Find where the given text appears and provide that cell's center as (X, Y) coordinate. 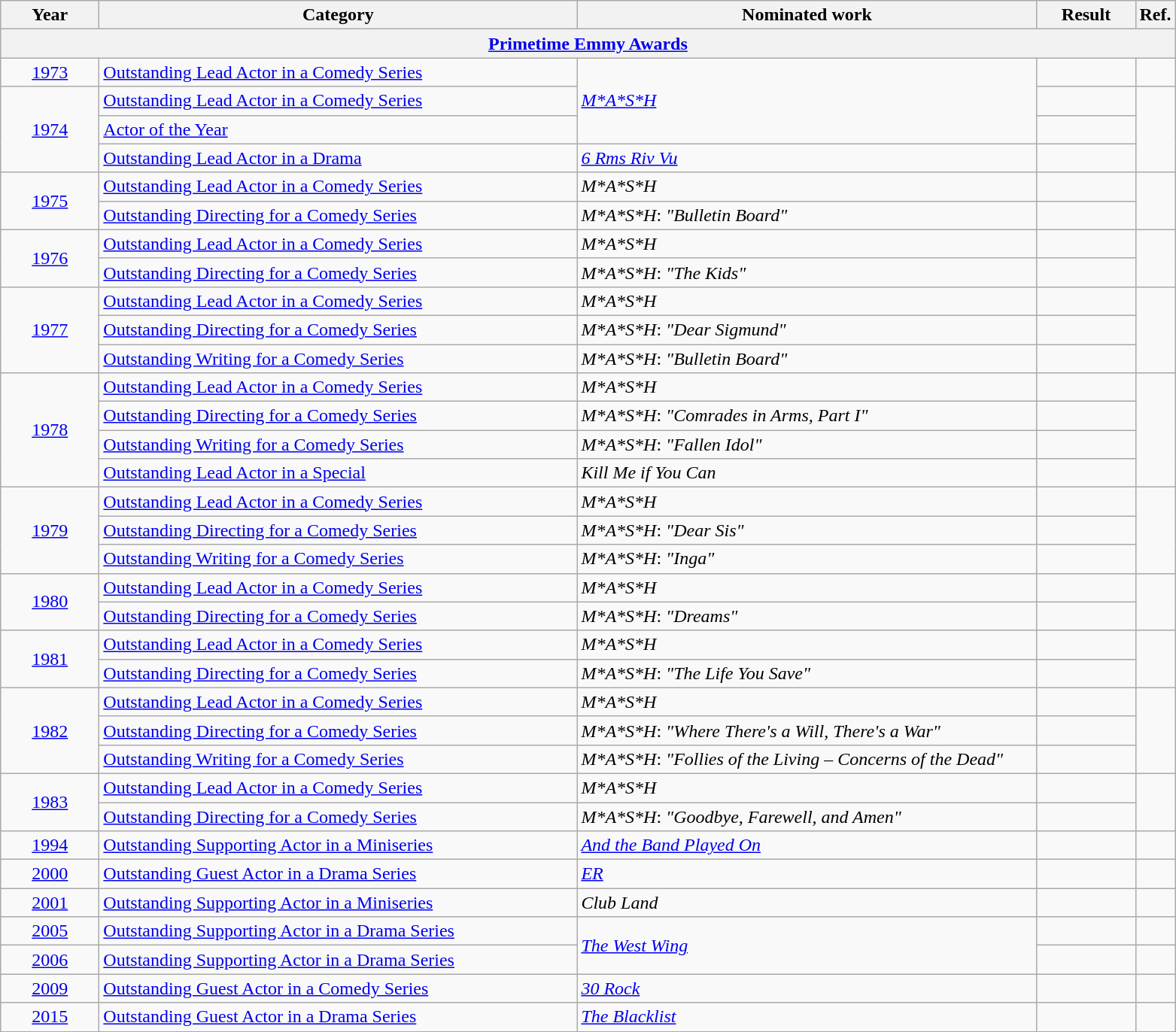
Primetime Emmy Awards (588, 44)
2015 (50, 1017)
ER (807, 874)
Ref. (1156, 15)
Actor of the Year (339, 129)
Kill Me if You Can (807, 473)
1975 (50, 201)
M*A*S*H: "Dreams" (807, 616)
1978 (50, 430)
M*A*S*H: "Goodbye, Farewell, and Amen" (807, 816)
Outstanding Lead Actor in a Special (339, 473)
1980 (50, 602)
1981 (50, 659)
2006 (50, 960)
M*A*S*H: "Dear Sis" (807, 530)
2009 (50, 988)
M*A*S*H: "Inga" (807, 559)
M*A*S*H: "Comrades in Arms, Part I" (807, 416)
M*A*S*H: "Fallen Idol" (807, 445)
M*A*S*H: "Dear Sigmund" (807, 329)
1983 (50, 802)
1976 (50, 258)
1979 (50, 530)
The West Wing (807, 945)
1982 (50, 730)
And the Band Played On (807, 845)
M*A*S*H: "Where There's a Will, There's a War" (807, 730)
6 Rms Riv Vu (807, 158)
Category (339, 15)
Outstanding Lead Actor in a Drama (339, 158)
2001 (50, 903)
M*A*S*H: "The Kids" (807, 272)
1977 (50, 329)
1973 (50, 72)
Club Land (807, 903)
Outstanding Guest Actor in a Comedy Series (339, 988)
M*A*S*H: "Follies of the Living – Concerns of the Dead" (807, 759)
Year (50, 15)
Nominated work (807, 15)
The Blacklist (807, 1017)
Result (1086, 15)
M*A*S*H: "The Life You Save" (807, 673)
1994 (50, 845)
1974 (50, 129)
30 Rock (807, 988)
2000 (50, 874)
2005 (50, 931)
